Locate the cell with the specified text and output its [X, Y] center coordinate. 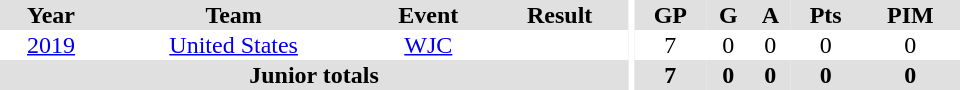
Result [560, 15]
Pts [826, 15]
A [770, 15]
Event [428, 15]
G [728, 15]
WJC [428, 45]
2019 [51, 45]
United States [234, 45]
Team [234, 15]
Year [51, 15]
Junior totals [314, 75]
PIM [910, 15]
GP [670, 15]
